Output the (X, Y) coordinate of the center of the cell containing the given text.  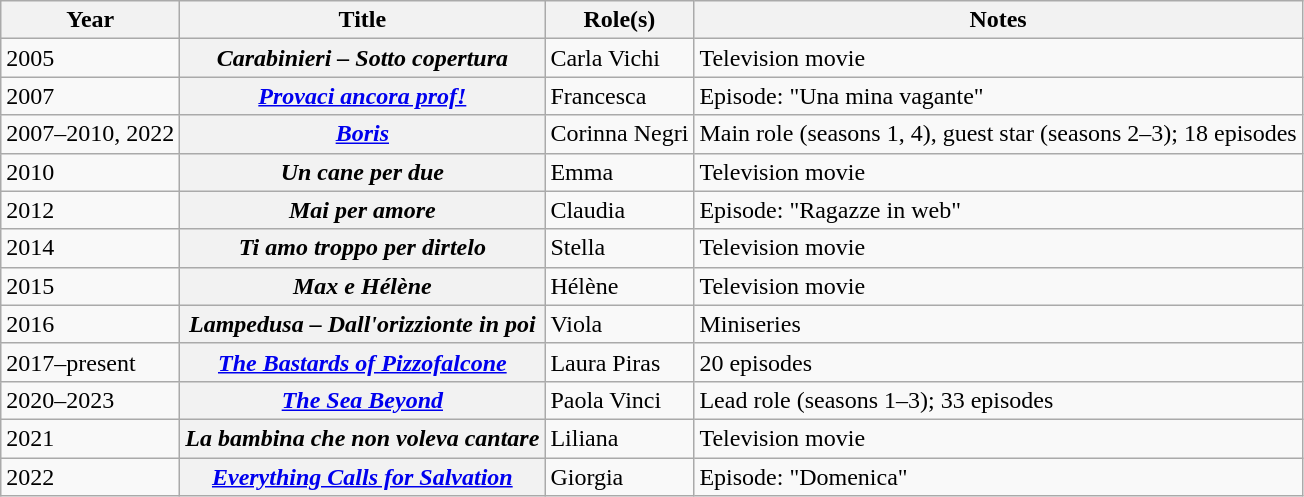
Viola (620, 324)
2021 (90, 438)
The Bastards of Pizzofalcone (362, 362)
Laura Piras (620, 362)
Boris (362, 134)
2005 (90, 58)
Giorgia (620, 477)
2015 (90, 286)
Title (362, 20)
Stella (620, 248)
Provaci ancora prof! (362, 96)
Corinna Negri (620, 134)
Carabinieri – Sotto copertura (362, 58)
2016 (90, 324)
2010 (90, 172)
Emma (620, 172)
Claudia (620, 210)
Max e Hélène (362, 286)
Episode: "Una mina vagante" (998, 96)
Main role (seasons 1, 4), guest star (seasons 2–3); 18 episodes (998, 134)
Ti amo troppo per dirtelo (362, 248)
Year (90, 20)
Notes (998, 20)
Un cane per due (362, 172)
The Sea Beyond (362, 400)
2020–2023 (90, 400)
Episode: "Ragazze in web" (998, 210)
2012 (90, 210)
Carla Vichi (620, 58)
Liliana (620, 438)
2014 (90, 248)
Miniseries (998, 324)
2007–2010, 2022 (90, 134)
20 episodes (998, 362)
2022 (90, 477)
Paola Vinci (620, 400)
Lead role (seasons 1–3); 33 episodes (998, 400)
Episode: "Domenica" (998, 477)
Everything Calls for Salvation (362, 477)
2017–present (90, 362)
Hélène (620, 286)
2007 (90, 96)
Role(s) (620, 20)
Francesca (620, 96)
La bambina che non voleva cantare (362, 438)
Lampedusa – Dall'orizzionte in poi (362, 324)
Mai per amore (362, 210)
